For the text-containing cell, return its midpoint in (X, Y) coordinate format. 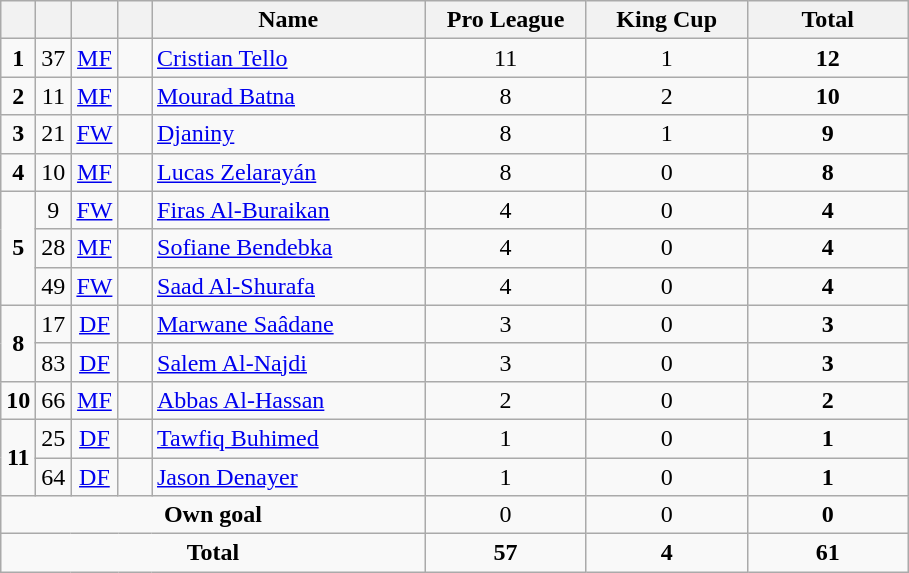
Marwane Saâdane (289, 324)
Mourad Batna (289, 96)
Saad Al-Shurafa (289, 286)
Jason Denayer (289, 477)
61 (828, 553)
Djaniny (289, 134)
49 (54, 286)
Lucas Zelarayán (289, 172)
Name (289, 20)
64 (54, 477)
12 (828, 58)
28 (54, 248)
King Cup (666, 20)
Pro League (506, 20)
66 (54, 400)
Abbas Al-Hassan (289, 400)
21 (54, 134)
Own goal (213, 515)
17 (54, 324)
Cristian Tello (289, 58)
5 (18, 248)
Firas Al-Buraikan (289, 210)
25 (54, 438)
83 (54, 362)
Tawfiq Buhimed (289, 438)
57 (506, 553)
Salem Al-Najdi (289, 362)
37 (54, 58)
Sofiane Bendebka (289, 248)
